Scan for the cell matching the given text and deliver its (X, Y) coordinate at center. 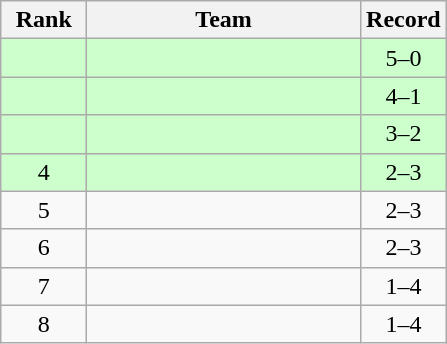
Record (403, 20)
6 (44, 248)
8 (44, 324)
5 (44, 210)
4–1 (403, 96)
7 (44, 286)
5–0 (403, 58)
4 (44, 172)
Team (224, 20)
3–2 (403, 134)
Rank (44, 20)
